Return the (x, y) coordinate for the center point of the cell that contains the specified text.  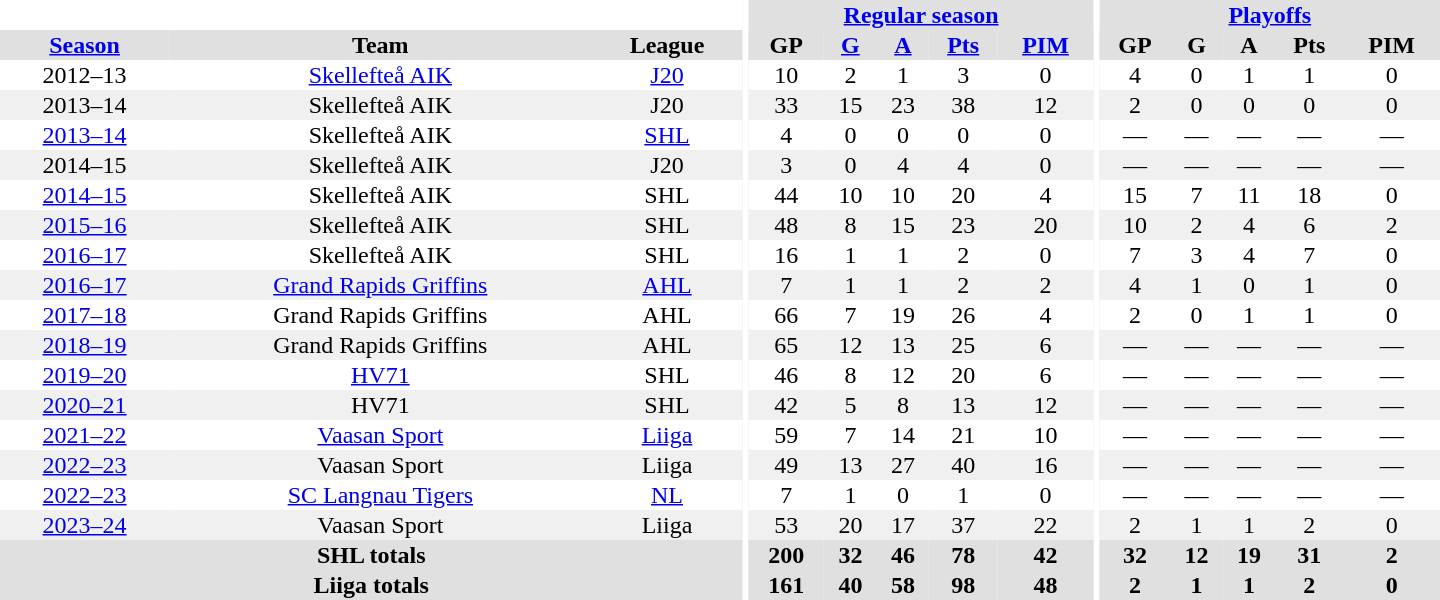
11 (1249, 195)
38 (963, 105)
33 (786, 105)
22 (1046, 525)
98 (963, 585)
League (668, 45)
2023–24 (84, 525)
Playoffs (1270, 15)
2019–20 (84, 375)
2020–21 (84, 405)
27 (903, 465)
5 (850, 405)
26 (963, 315)
2018–19 (84, 345)
Regular season (920, 15)
78 (963, 555)
49 (786, 465)
21 (963, 435)
2015–16 (84, 225)
2012–13 (84, 75)
2017–18 (84, 315)
2021–22 (84, 435)
14 (903, 435)
31 (1309, 555)
44 (786, 195)
161 (786, 585)
53 (786, 525)
58 (903, 585)
NL (668, 495)
SC Langnau Tigers (380, 495)
Team (380, 45)
59 (786, 435)
25 (963, 345)
Season (84, 45)
Liiga totals (372, 585)
18 (1309, 195)
37 (963, 525)
66 (786, 315)
200 (786, 555)
SHL totals (372, 555)
17 (903, 525)
65 (786, 345)
